For the text-containing cell, return its midpoint in (X, Y) coordinate format. 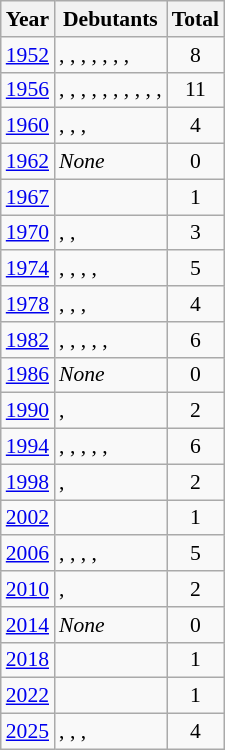
1974 (28, 269)
8 (196, 55)
2025 (28, 732)
Debutants (110, 19)
2018 (28, 660)
1978 (28, 304)
11 (196, 90)
2022 (28, 696)
1970 (28, 233)
1960 (28, 126)
2006 (28, 554)
, , , , , , , , , , (110, 90)
1982 (28, 340)
, , (110, 233)
3 (196, 233)
1994 (28, 447)
1998 (28, 482)
1952 (28, 55)
1986 (28, 375)
1962 (28, 162)
1967 (28, 197)
Total (196, 19)
2002 (28, 518)
2014 (28, 625)
1990 (28, 411)
1956 (28, 90)
, , , , , , , (110, 55)
2010 (28, 589)
Year (28, 19)
